Scan for the cell matching the given text and deliver its [X, Y] coordinate at center. 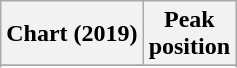
Peakposition [189, 34]
Chart (2019) [72, 34]
